Find where the given text appears and provide that cell's center as [x, y] coordinate. 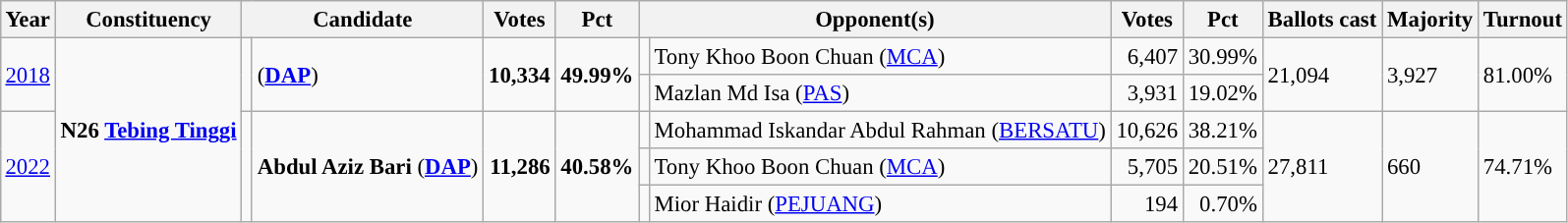
Constituency [148, 20]
N26 Tebing Tinggi [148, 130]
21,094 [1321, 75]
3,927 [1430, 75]
40.58% [598, 167]
Year [28, 20]
38.21% [1223, 131]
Ballots cast [1321, 20]
27,811 [1321, 167]
20.51% [1223, 167]
Turnout [1522, 20]
30.99% [1223, 56]
19.02% [1223, 93]
10,334 [519, 75]
74.71% [1522, 167]
Candidate [363, 20]
10,626 [1146, 131]
2022 [28, 167]
3,931 [1146, 93]
Mohammad Iskandar Abdul Rahman (BERSATU) [880, 131]
2018 [28, 75]
Majority [1430, 20]
11,286 [519, 167]
6,407 [1146, 56]
660 [1430, 167]
(DAP) [368, 75]
Opponent(s) [875, 20]
5,705 [1146, 167]
81.00% [1522, 75]
Abdul Aziz Bari (DAP) [368, 167]
194 [1146, 204]
0.70% [1223, 204]
49.99% [598, 75]
Mior Haidir (PEJUANG) [880, 204]
Mazlan Md Isa (PAS) [880, 93]
